From the cell containing the given text, extract its center point as [x, y] coordinate. 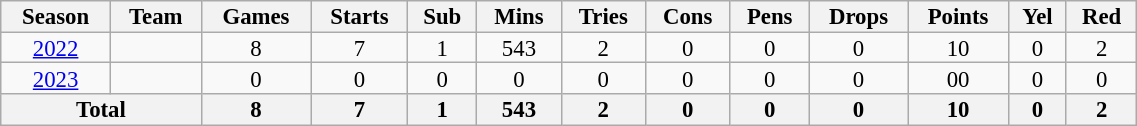
Mins [520, 16]
Red [1101, 16]
2022 [56, 48]
Points [958, 16]
Games [256, 16]
Team [156, 16]
Total [101, 110]
Sub [442, 16]
Drops [858, 16]
2023 [56, 78]
Pens [770, 16]
Starts [360, 16]
Cons [688, 16]
Tries [603, 16]
00 [958, 78]
Season [56, 16]
Yel [1037, 16]
